Provide the (X, Y) coordinate of the cell's center where the given text is located.  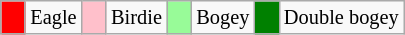
Birdie (136, 17)
Eagle (53, 17)
Double bogey (342, 17)
Bogey (222, 17)
